Output the [x, y] coordinate of the center of the cell containing the given text.  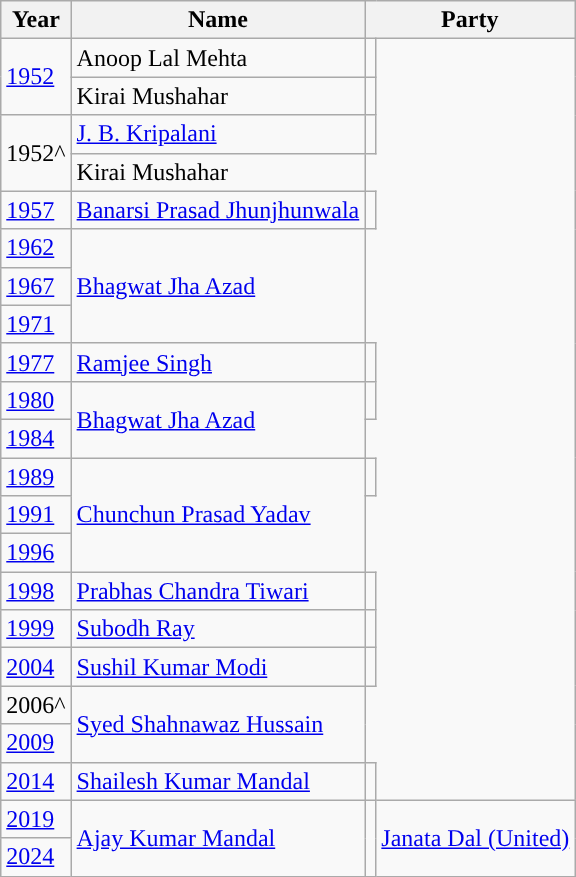
1977 [36, 362]
Sushil Kumar Modi [218, 667]
Party [470, 20]
Shailesh Kumar Mandal [218, 781]
Banarsi Prasad Jhunjhunwala [218, 210]
1984 [36, 438]
1971 [36, 324]
1996 [36, 553]
Chunchun Prasad Yadav [218, 515]
2004 [36, 667]
1998 [36, 591]
2014 [36, 781]
1952 [36, 77]
1962 [36, 248]
1989 [36, 477]
Prabhas Chandra Tiwari [218, 591]
1967 [36, 286]
2024 [36, 857]
Name [218, 20]
Ramjee Singh [218, 362]
1952^ [36, 153]
1957 [36, 210]
Year [36, 20]
Janata Dal (United) [476, 838]
1999 [36, 629]
J. B. Kripalani [218, 134]
Anoop Lal Mehta [218, 58]
Syed Shahnawaz Hussain [218, 724]
Subodh Ray [218, 629]
Ajay Kumar Mandal [218, 838]
2009 [36, 743]
1991 [36, 515]
2006^ [36, 705]
1980 [36, 400]
2019 [36, 819]
